Return the [X, Y] coordinate for the center point of the cell that contains the specified text.  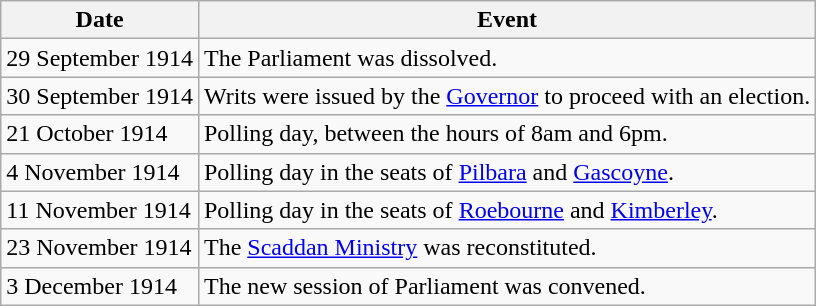
The Scaddan Ministry was reconstituted. [506, 248]
3 December 1914 [100, 286]
Date [100, 20]
21 October 1914 [100, 134]
Event [506, 20]
Polling day in the seats of Roebourne and Kimberley. [506, 210]
4 November 1914 [100, 172]
Polling day in the seats of Pilbara and Gascoyne. [506, 172]
11 November 1914 [100, 210]
The new session of Parliament was convened. [506, 286]
30 September 1914 [100, 96]
Polling day, between the hours of 8am and 6pm. [506, 134]
Writs were issued by the Governor to proceed with an election. [506, 96]
23 November 1914 [100, 248]
29 September 1914 [100, 58]
The Parliament was dissolved. [506, 58]
